For the text-containing cell, return its midpoint in [X, Y] coordinate format. 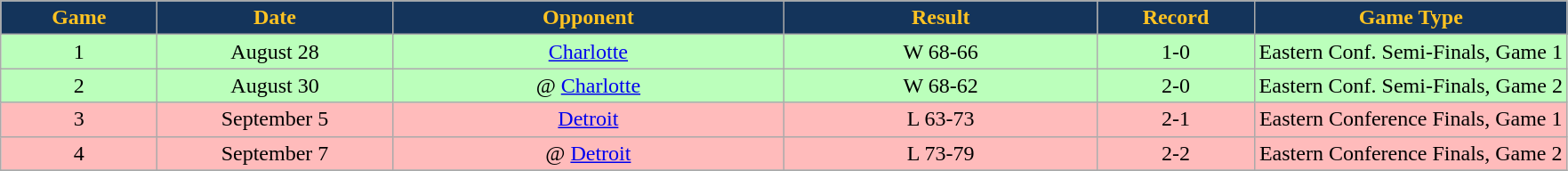
August 28 [275, 52]
Charlotte [588, 52]
Game Type [1411, 18]
L 63-73 [941, 119]
August 30 [275, 85]
Eastern Conference Finals, Game 2 [1411, 153]
W 68-62 [941, 85]
Game [79, 18]
September 7 [275, 153]
Eastern Conference Finals, Game 1 [1411, 119]
Date [275, 18]
W 68-66 [941, 52]
Eastern Conf. Semi-Finals, Game 2 [1411, 85]
Eastern Conf. Semi-Finals, Game 1 [1411, 52]
2-2 [1176, 153]
Record [1176, 18]
3 [79, 119]
@ Detroit [588, 153]
Detroit [588, 119]
Opponent [588, 18]
L 73-79 [941, 153]
2-1 [1176, 119]
2-0 [1176, 85]
Result [941, 18]
4 [79, 153]
@ Charlotte [588, 85]
September 5 [275, 119]
1-0 [1176, 52]
2 [79, 85]
1 [79, 52]
